Detect which cell encompasses the target text, then output its (X, Y) center coordinate. 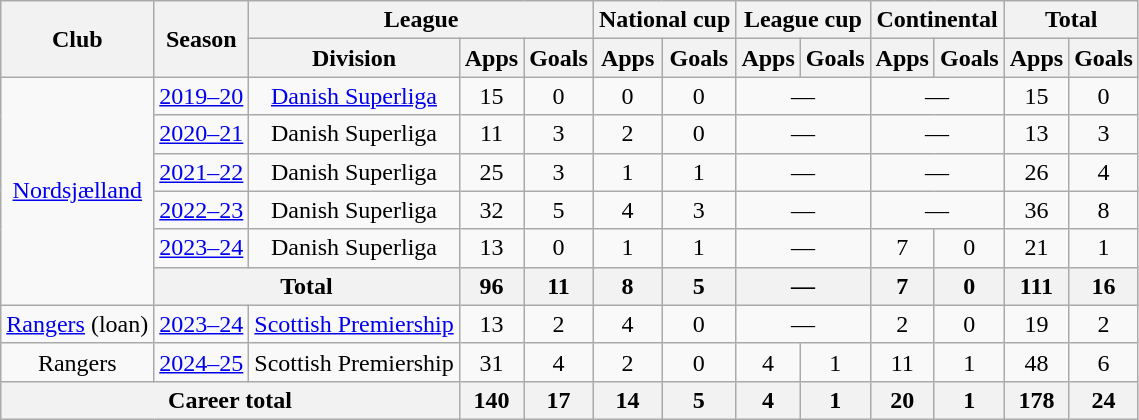
2020–21 (202, 134)
2022–23 (202, 210)
21 (1036, 248)
19 (1036, 324)
96 (491, 286)
36 (1036, 210)
National cup (664, 20)
League (422, 20)
Nordsjælland (78, 191)
20 (902, 400)
24 (1104, 400)
2019–20 (202, 96)
25 (491, 172)
140 (491, 400)
Career total (230, 400)
32 (491, 210)
Rangers (loan) (78, 324)
16 (1104, 286)
Rangers (78, 362)
48 (1036, 362)
2024–25 (202, 362)
Division (354, 58)
2021–22 (202, 172)
111 (1036, 286)
Continental (937, 20)
26 (1036, 172)
6 (1104, 362)
31 (491, 362)
178 (1036, 400)
17 (559, 400)
14 (627, 400)
Season (202, 39)
League cup (803, 20)
Club (78, 39)
